Detect which cell encompasses the target text, then output its (X, Y) center coordinate. 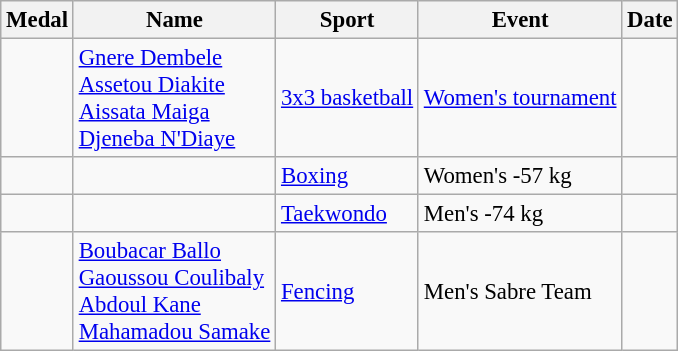
Women's tournament (520, 98)
Boubacar BalloGaoussou CoulibalyAbdoul KaneMahamadou Samake (174, 292)
Date (650, 20)
Name (174, 20)
Women's -57 kg (520, 176)
Fencing (348, 292)
Taekwondo (348, 214)
Medal (38, 20)
Event (520, 20)
Gnere DembeleAssetou DiakiteAissata MaigaDjeneba N'Diaye (174, 98)
3x3 basketball (348, 98)
Sport (348, 20)
Boxing (348, 176)
Men's -74 kg (520, 214)
Men's Sabre Team (520, 292)
